Output the (x, y) coordinate of the center of the cell containing the given text.  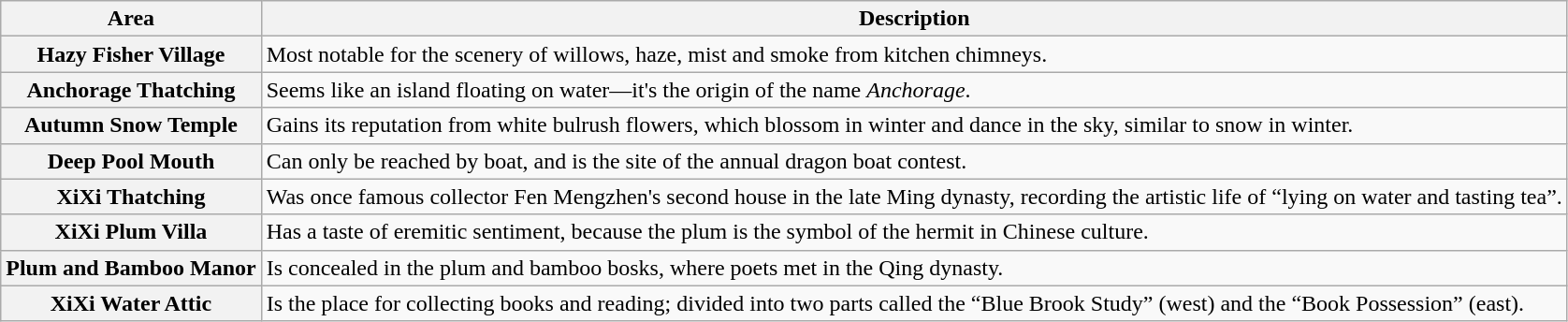
Was once famous collector Fen Mengzhen's second house in the late Ming dynasty, recording the artistic life of “lying on water and tasting tea”. (914, 197)
Can only be reached by boat, and is the site of the annual dragon boat contest. (914, 161)
Plum and Bamboo Manor (131, 268)
Hazy Fisher Village (131, 54)
Description (914, 19)
Most notable for the scenery of willows, haze, mist and smoke from kitchen chimneys. (914, 54)
Is concealed in the plum and bamboo bosks, where poets met in the Qing dynasty. (914, 268)
Seems like an island floating on water—it's the origin of the name Anchorage. (914, 90)
Anchorage Thatching (131, 90)
Area (131, 19)
Autumn Snow Temple (131, 125)
XiXi Plum Villa (131, 232)
Has a taste of eremitic sentiment, because the plum is the symbol of the hermit in Chinese culture. (914, 232)
Deep Pool Mouth (131, 161)
XiXi Water Attic (131, 303)
Is the place for collecting books and reading; divided into two parts called the “Blue Brook Study” (west) and the “Book Possession” (east). (914, 303)
XiXi Thatching (131, 197)
Gains its reputation from white bulrush flowers, which blossom in winter and dance in the sky, similar to snow in winter. (914, 125)
